Locate the cell with the specified text and output its [X, Y] center coordinate. 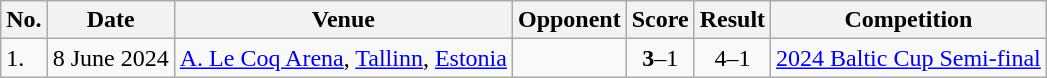
3–1 [660, 58]
Date [110, 20]
A. Le Coq Arena, Tallinn, Estonia [343, 58]
Result [732, 20]
8 June 2024 [110, 58]
Score [660, 20]
1. [24, 58]
No. [24, 20]
Competition [909, 20]
Venue [343, 20]
Opponent [569, 20]
2024 Baltic Cup Semi-final [909, 58]
4–1 [732, 58]
